Pinpoint the cell where the given text exists, returning its (X, Y) midpoint coordinate. 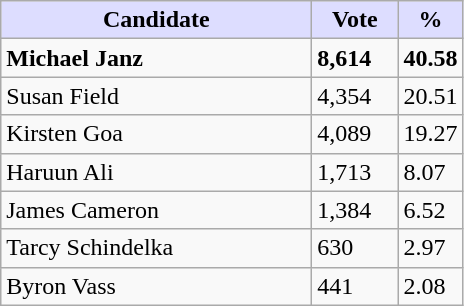
19.27 (430, 134)
Vote (355, 20)
8,614 (355, 58)
Susan Field (156, 96)
1,713 (355, 172)
2.97 (430, 248)
20.51 (430, 96)
8.07 (430, 172)
Michael Janz (156, 58)
Tarcy Schindelka (156, 248)
% (430, 20)
2.08 (430, 286)
James Cameron (156, 210)
4,089 (355, 134)
1,384 (355, 210)
Haruun Ali (156, 172)
Candidate (156, 20)
40.58 (430, 58)
Byron Vass (156, 286)
4,354 (355, 96)
630 (355, 248)
6.52 (430, 210)
441 (355, 286)
Kirsten Goa (156, 134)
